Find where the given text appears and provide that cell's center as [x, y] coordinate. 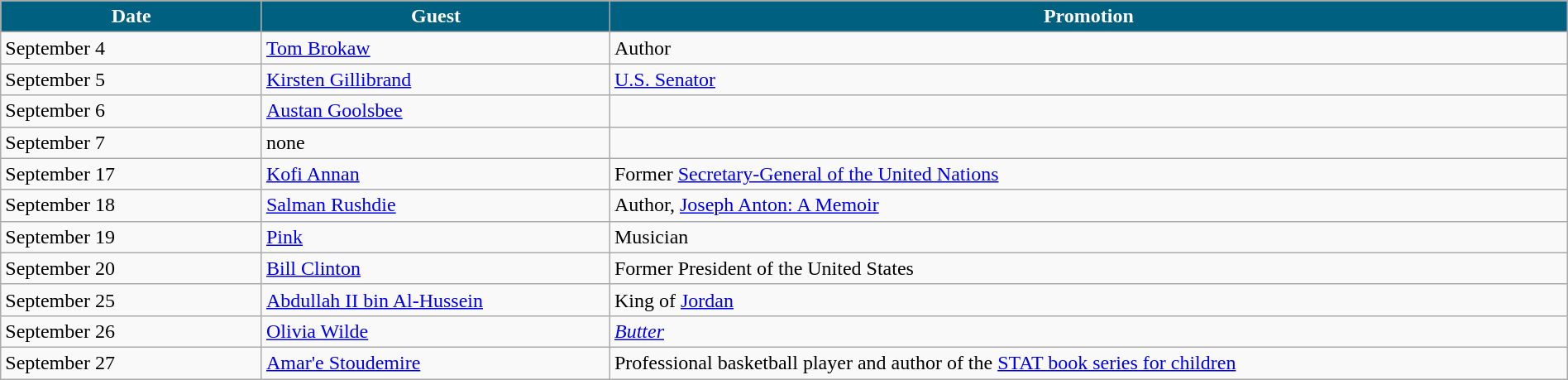
September 19 [131, 237]
Author, Joseph Anton: A Memoir [1088, 205]
King of Jordan [1088, 300]
Amar'e Stoudemire [435, 363]
September 5 [131, 79]
Salman Rushdie [435, 205]
September 4 [131, 48]
September 20 [131, 268]
Date [131, 17]
September 25 [131, 300]
Former Secretary-General of the United Nations [1088, 174]
Abdullah II bin Al-Hussein [435, 300]
Olivia Wilde [435, 331]
Austan Goolsbee [435, 111]
September 26 [131, 331]
Bill Clinton [435, 268]
Kirsten Gillibrand [435, 79]
Tom Brokaw [435, 48]
none [435, 142]
September 27 [131, 363]
Musician [1088, 237]
U.S. Senator [1088, 79]
Promotion [1088, 17]
September 18 [131, 205]
Author [1088, 48]
September 7 [131, 142]
Professional basketball player and author of the STAT book series for children [1088, 363]
Butter [1088, 331]
September 17 [131, 174]
Guest [435, 17]
Former President of the United States [1088, 268]
September 6 [131, 111]
Pink [435, 237]
Kofi Annan [435, 174]
